Detect which cell encompasses the target text, then output its (X, Y) center coordinate. 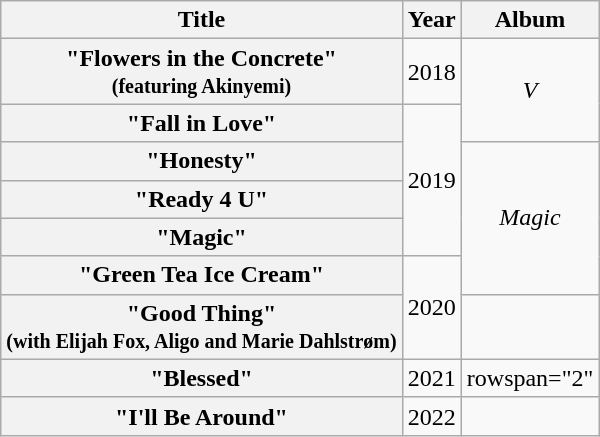
2021 (432, 378)
2020 (432, 308)
2018 (432, 72)
Album (530, 20)
"Magic" (202, 237)
"Good Thing" (with Elijah Fox, Aligo and Marie Dahlstrøm) (202, 326)
Magic (530, 218)
"Blessed" (202, 378)
"Flowers in the Concrete" (featuring Akinyemi) (202, 72)
2022 (432, 416)
Year (432, 20)
"Fall in Love" (202, 123)
V (530, 90)
rowspan="2" (530, 378)
"Honesty" (202, 161)
2019 (432, 180)
"Green Tea Ice Cream" (202, 275)
"Ready 4 U" (202, 199)
Title (202, 20)
"I'll Be Around" (202, 416)
